Determine the (x, y) coordinate at the center of the cell enclosing the given text.  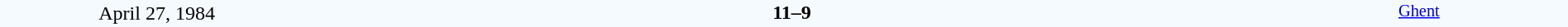
Ghent (1419, 13)
April 27, 1984 (157, 13)
11–9 (791, 12)
